Return [X, Y] of the center of cell containing provided text 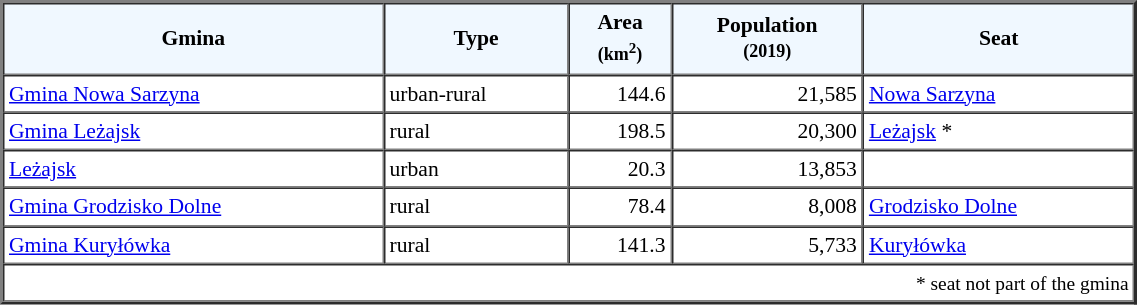
141.3 [620, 245]
Area(km2) [620, 38]
Grodzisko Dolne [999, 207]
5,733 [768, 245]
20,300 [768, 131]
13,853 [768, 169]
20.3 [620, 169]
Seat [999, 38]
144.6 [620, 93]
Gmina Nowa Sarzyna [194, 93]
* seat not part of the gmina [569, 283]
Gmina [194, 38]
Leżajsk [194, 169]
78.4 [620, 207]
urban-rural [476, 93]
Nowa Sarzyna [999, 93]
Leżajsk * [999, 131]
Gmina Grodzisko Dolne [194, 207]
21,585 [768, 93]
Population(2019) [768, 38]
Type [476, 38]
Kuryłówka [999, 245]
198.5 [620, 131]
urban [476, 169]
Gmina Leżajsk [194, 131]
8,008 [768, 207]
Gmina Kuryłówka [194, 245]
